For the text-containing cell, return its midpoint in [x, y] coordinate format. 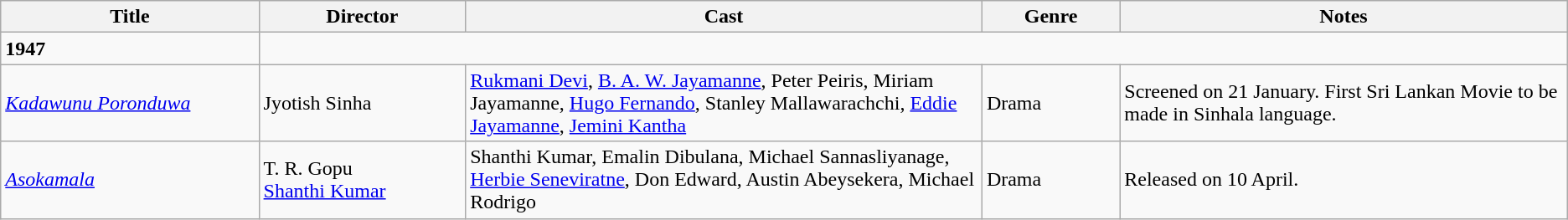
Cast [724, 17]
Rukmani Devi, B. A. W. Jayamanne, Peter Peiris, Miriam Jayamanne, Hugo Fernando, Stanley Mallawarachchi, Eddie Jayamanne, Jemini Kantha [724, 103]
Shanthi Kumar, Emalin Dibulana, Michael Sannasliyanage, Herbie Seneviratne, Don Edward, Austin Abeysekera, Michael Rodrigo [724, 180]
T. R. Gopu Shanthi Kumar [362, 180]
Notes [1344, 17]
Asokamala [130, 180]
Kadawunu Poronduwa [130, 103]
Jyotish Sinha [362, 103]
Screened on 21 January. First Sri Lankan Movie to be made in Sinhala language. [1344, 103]
Director [362, 17]
Title [130, 17]
Released on 10 April. [1344, 180]
Genre [1050, 17]
1947 [130, 49]
